Determine the (x, y) coordinate at the center of the cell enclosing the given text.  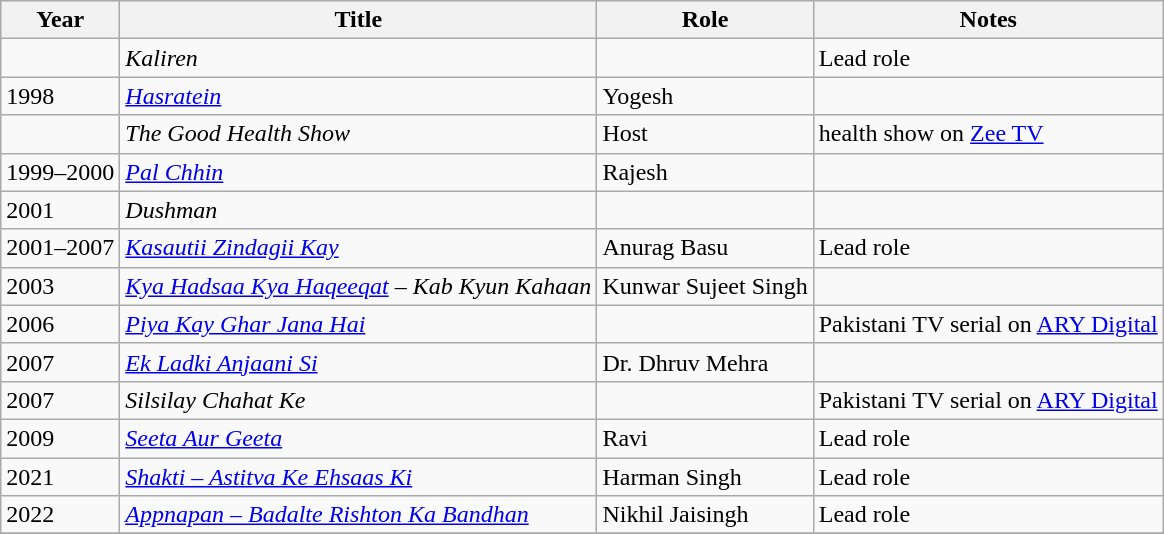
Hasratein (358, 96)
Piya Kay Ghar Jana Hai (358, 324)
2022 (60, 515)
Shakti – Astitva Ke Ehsaas Ki (358, 477)
Notes (988, 20)
2009 (60, 438)
Ek Ladki Anjaani Si (358, 362)
2001–2007 (60, 248)
health show on Zee TV (988, 134)
2021 (60, 477)
2003 (60, 286)
Pal Chhin (358, 172)
Title (358, 20)
Dushman (358, 210)
Anurag Basu (705, 248)
Seeta Aur Geeta (358, 438)
Appnapan – Badalte Rishton Ka Bandhan (358, 515)
1998 (60, 96)
Kya Hadsaa Kya Haqeeqat – Kab Kyun Kahaan (358, 286)
Silsilay Chahat Ke (358, 400)
Yogesh (705, 96)
Kunwar Sujeet Singh (705, 286)
The Good Health Show (358, 134)
2001 (60, 210)
Harman Singh (705, 477)
Dr. Dhruv Mehra (705, 362)
1999–2000 (60, 172)
Ravi (705, 438)
Year (60, 20)
Kaliren (358, 58)
Nikhil Jaisingh (705, 515)
Rajesh (705, 172)
Role (705, 20)
Host (705, 134)
Kasautii Zindagii Kay (358, 248)
2006 (60, 324)
